Return the [X, Y] coordinate for the center point of the cell that contains the specified text.  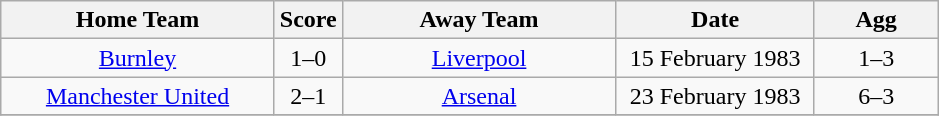
Liverpool [479, 58]
2–1 [308, 96]
Arsenal [479, 96]
1–0 [308, 58]
Home Team [138, 20]
15 February 1983 [716, 58]
1–3 [876, 58]
6–3 [876, 96]
Score [308, 20]
Date [716, 20]
Agg [876, 20]
Manchester United [138, 96]
23 February 1983 [716, 96]
Away Team [479, 20]
Burnley [138, 58]
